Search for the cell housing the specified text and yield its (X, Y) center coordinate. 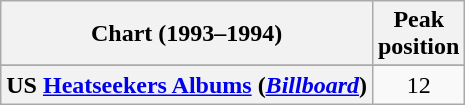
12 (418, 85)
Chart (1993–1994) (187, 34)
US Heatseekers Albums (Billboard) (187, 85)
Peakposition (418, 34)
